Return the (x, y) coordinate for the center point of the cell that contains the specified text.  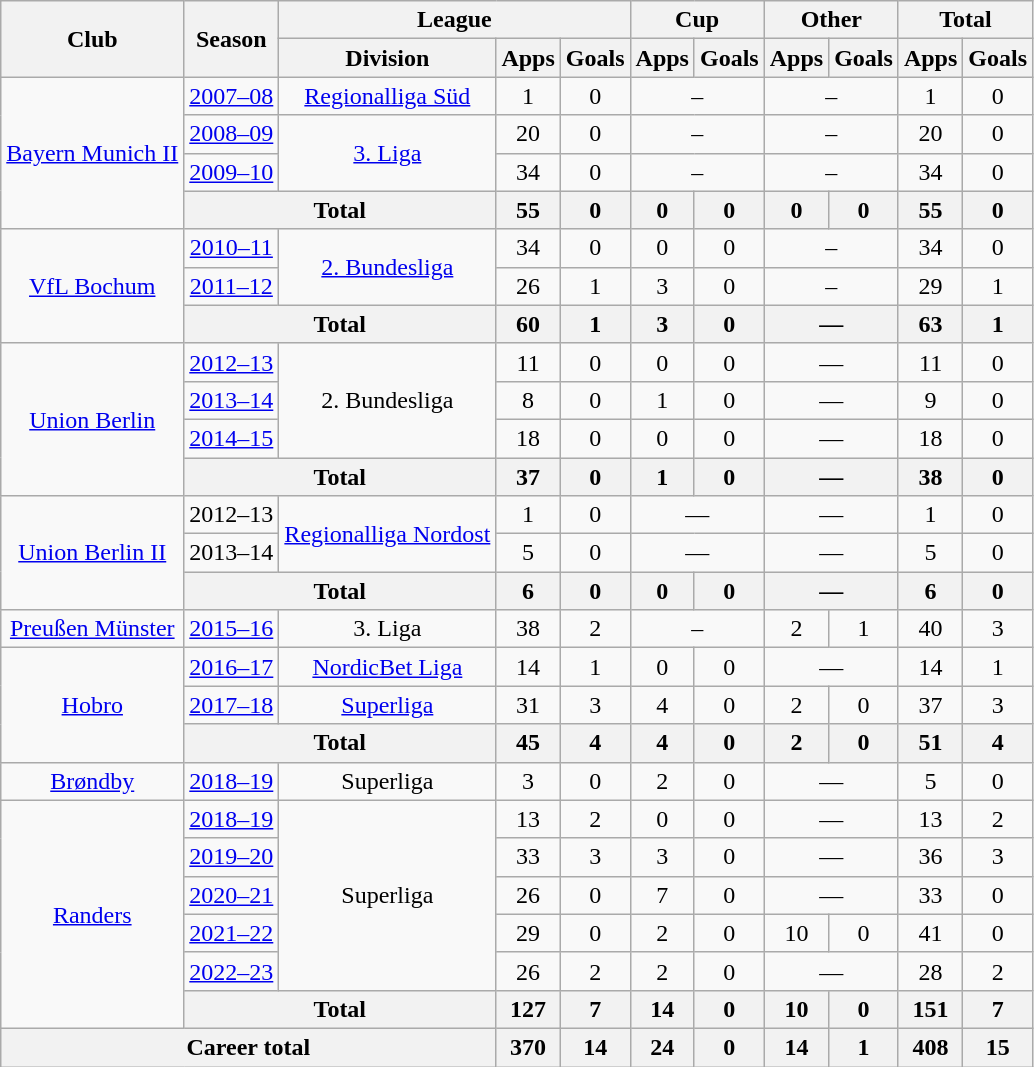
9 (930, 400)
Cup (697, 20)
15 (998, 1047)
151 (930, 1009)
2010–11 (232, 248)
Union Berlin II (92, 553)
Bayern Munich II (92, 153)
Club (92, 39)
2020–21 (232, 895)
Randers (92, 914)
60 (528, 324)
408 (930, 1047)
Career total (248, 1047)
41 (930, 933)
24 (662, 1047)
Hobro (92, 705)
2007–08 (232, 96)
2011–12 (232, 286)
2017–18 (232, 705)
2015–16 (232, 629)
2022–23 (232, 971)
51 (930, 743)
Brøndby (92, 781)
Season (232, 39)
370 (528, 1047)
Other (831, 20)
40 (930, 629)
2008–09 (232, 134)
28 (930, 971)
2009–10 (232, 172)
Regionalliga Nordost (388, 534)
45 (528, 743)
2016–17 (232, 667)
31 (528, 705)
Regionalliga Süd (388, 96)
127 (528, 1009)
League (454, 20)
NordicBet Liga (388, 667)
VfL Bochum (92, 286)
63 (930, 324)
2019–20 (232, 857)
Division (388, 58)
8 (528, 400)
2014–15 (232, 438)
Union Berlin (92, 419)
Preußen Münster (92, 629)
2021–22 (232, 933)
36 (930, 857)
